Pinpoint the cell where the given text exists, returning its (x, y) midpoint coordinate. 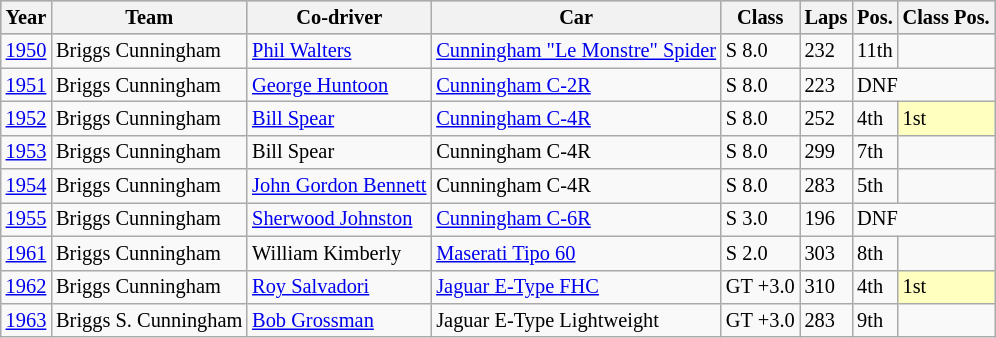
232 (826, 51)
Jaguar E-Type Lightweight (576, 320)
Sherwood Johnston (339, 219)
196 (826, 219)
Phil Walters (339, 51)
7th (874, 152)
Car (576, 17)
1954 (26, 186)
Cunningham C-6R (576, 219)
1961 (26, 253)
Cunningham C-2R (576, 85)
Pos. (874, 17)
252 (826, 118)
Bob Grossman (339, 320)
Laps (826, 17)
9th (874, 320)
S 3.0 (760, 219)
Year (26, 17)
William Kimberly (339, 253)
Team (149, 17)
5th (874, 186)
1953 (26, 152)
Roy Salvadori (339, 287)
Co-driver (339, 17)
11th (874, 51)
Class (760, 17)
1950 (26, 51)
George Huntoon (339, 85)
John Gordon Bennett (339, 186)
299 (826, 152)
1951 (26, 85)
1952 (26, 118)
1955 (26, 219)
1962 (26, 287)
Cunningham "Le Monstre" Spider (576, 51)
8th (874, 253)
Jaguar E-Type FHC (576, 287)
223 (826, 85)
Briggs S. Cunningham (149, 320)
310 (826, 287)
S 2.0 (760, 253)
303 (826, 253)
Maserati Tipo 60 (576, 253)
Class Pos. (946, 17)
1963 (26, 320)
